Pinpoint the cell where the given text exists, returning its (X, Y) midpoint coordinate. 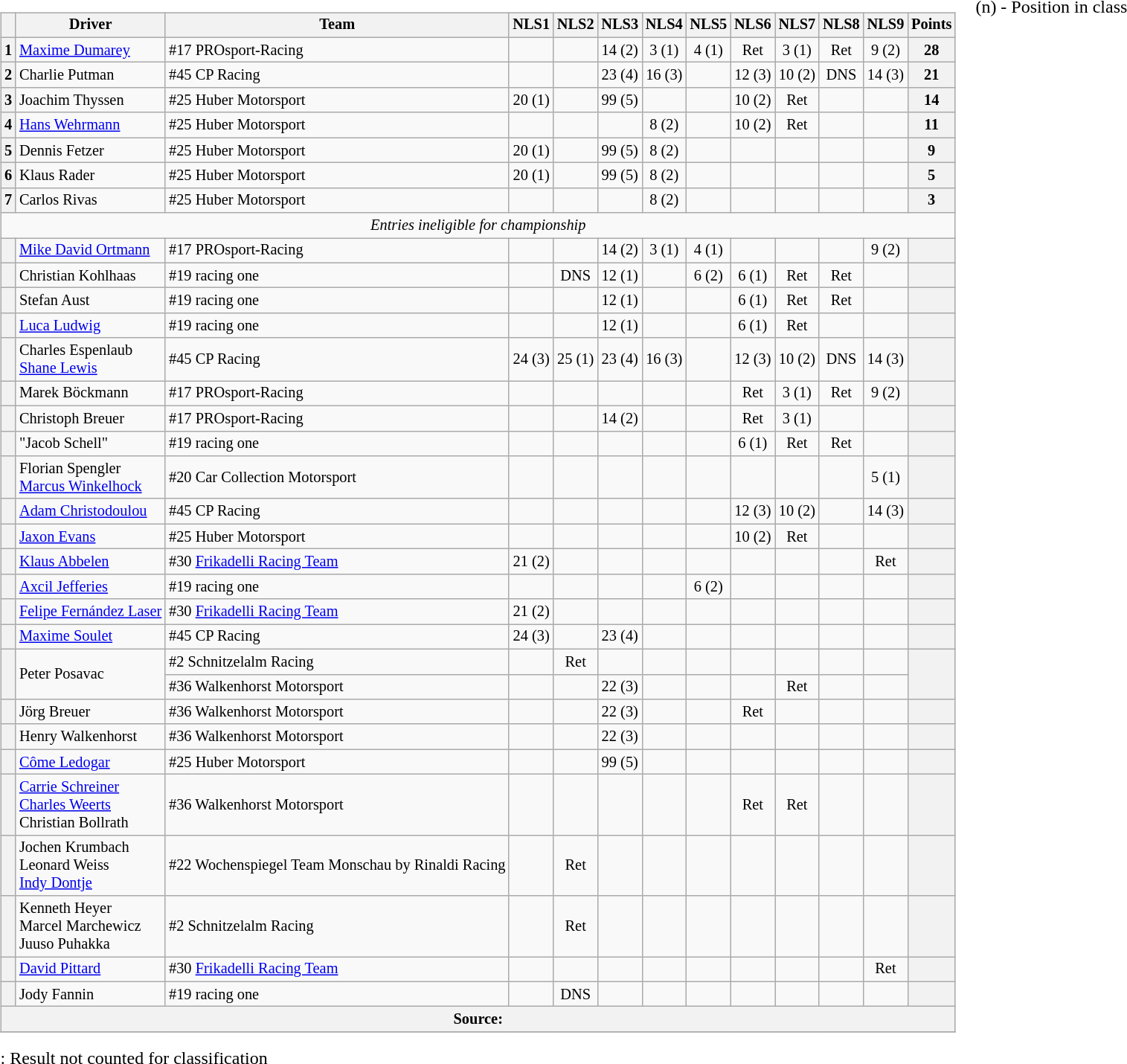
Charlie Putman (91, 75)
"Jacob Schell" (91, 443)
NLS1 (531, 25)
#22 Wochenspiegel Team Monschau by Rinaldi Racing (337, 865)
NLS7 (797, 25)
Klaus Abbelen (91, 562)
Christoph Breuer (91, 418)
Dennis Fetzer (91, 150)
NLS6 (753, 25)
Team (337, 25)
NLS9 (886, 25)
Carlos Rivas (91, 200)
NLS8 (841, 25)
Carrie Schreiner Charles Weerts Christian Bollrath (91, 805)
2 (8, 75)
NLS5 (709, 25)
Maxime Dumarey (91, 50)
14 (931, 100)
Axcil Jefferies (91, 586)
Peter Posavac (91, 674)
#20 Car Collection Motorsport (337, 478)
Côme Ledogar (91, 762)
11 (931, 125)
Points (931, 25)
Marek Böckmann (91, 394)
25 (1) (576, 359)
NLS4 (664, 25)
4 (8, 125)
NLS3 (620, 25)
NLS2 (576, 25)
Adam Christodoulou (91, 511)
Christian Kohlhaas (91, 275)
Charles Espenlaub Shane Lewis (91, 359)
Maxime Soulet (91, 637)
28 (931, 50)
9 (931, 150)
Entries ineligible for championship (478, 225)
Joachim Thyssen (91, 100)
Jochen Krumbach Leonard Weiss Indy Dontje (91, 865)
Stefan Aust (91, 301)
Jörg Breuer (91, 712)
Florian Spengler Marcus Winkelhock (91, 478)
7 (8, 200)
Luca Ludwig (91, 326)
1 (8, 50)
Mike David Ortmann (91, 251)
Klaus Rader (91, 176)
21 (931, 75)
Jaxon Evans (91, 536)
Driver (91, 25)
6 (8, 176)
Felipe Fernández Laser (91, 612)
Source: (478, 1019)
Hans Wehrmann (91, 125)
Jody Fannin (91, 994)
Henry Walkenhorst (91, 737)
David Pittard (91, 970)
5 (1) (886, 478)
Kenneth Heyer Marcel Marchewicz Juuso Puhakka (91, 926)
